Return [X, Y] of the center of cell containing provided text 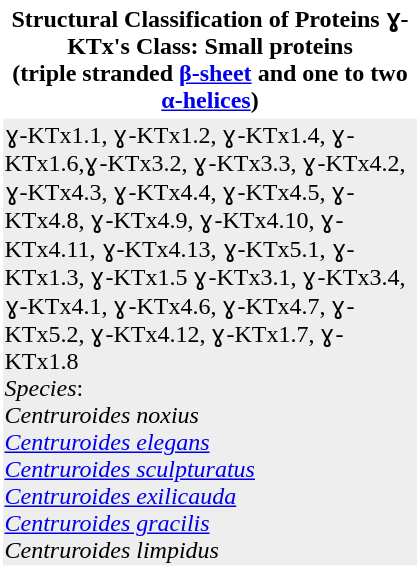
Structural Classification of Proteins ɣ-KTx's Class: Small proteins(triple stranded β-sheet and one to two α-helices) [210, 59]
